Pinpoint the cell where the given text exists, returning its (x, y) midpoint coordinate. 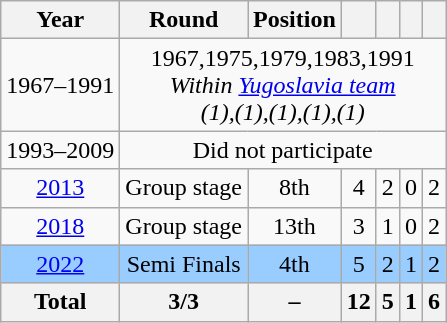
1967–1991 (60, 85)
4th (295, 264)
Semi Finals (184, 264)
1967,1975,1979,1983,1991Within Yugoslavia team (1),(1),(1),(1),(1) (283, 85)
Did not participate (283, 150)
12 (358, 302)
13th (295, 226)
Year (60, 20)
2018 (60, 226)
3 (358, 226)
3/3 (184, 302)
2013 (60, 188)
6 (434, 302)
Position (295, 20)
Round (184, 20)
8th (295, 188)
– (295, 302)
Total (60, 302)
1993–2009 (60, 150)
4 (358, 188)
2022 (60, 264)
